Scan for the cell matching the given text and deliver its [X, Y] coordinate at center. 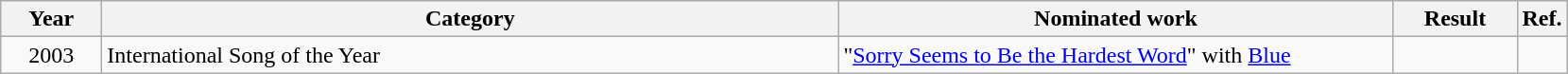
Nominated work [1115, 19]
International Song of the Year [471, 55]
Year [51, 19]
Result [1456, 19]
2003 [51, 55]
Category [471, 19]
"Sorry Seems to Be the Hardest Word" with Blue [1115, 55]
Ref. [1542, 19]
